Output the [x, y] coordinate of the center of the cell containing the given text.  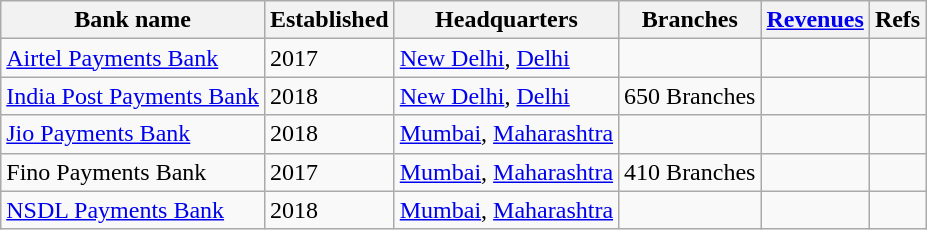
650 Branches [690, 96]
Headquarters [506, 20]
Airtel Payments Bank [133, 58]
India Post Payments Bank [133, 96]
Revenues [815, 20]
Branches [690, 20]
Jio Payments Bank [133, 134]
Bank name [133, 20]
Refs [897, 20]
Established [329, 20]
410 Branches [690, 172]
Fino Payments Bank [133, 172]
NSDL Payments Bank [133, 210]
